Return [x, y] of the center of cell containing provided text 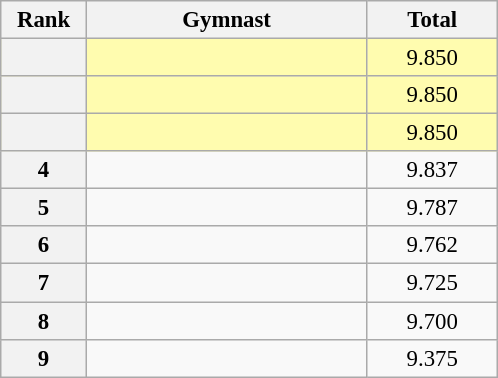
9.725 [432, 283]
9.375 [432, 358]
Rank [44, 20]
9.762 [432, 245]
8 [44, 321]
7 [44, 283]
Gymnast [226, 20]
9.787 [432, 208]
9.837 [432, 170]
9.700 [432, 321]
9 [44, 358]
Total [432, 20]
6 [44, 245]
4 [44, 170]
5 [44, 208]
